Extract the (x, y) coordinate from the center of the cell holding the provided text.  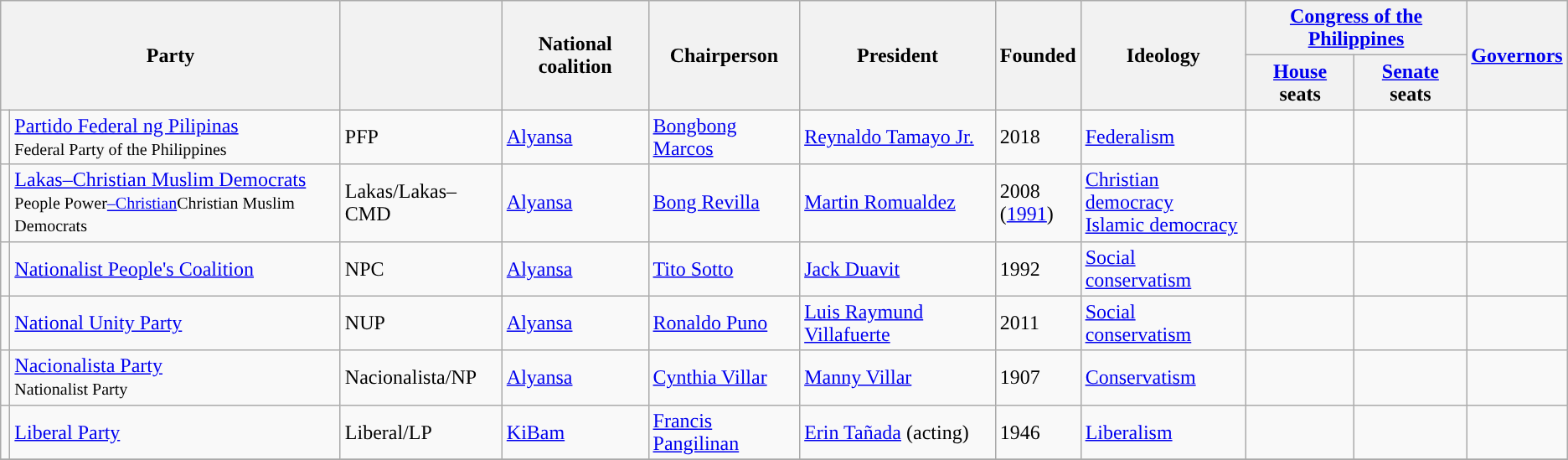
KiBam (575, 432)
Conservatism (1163, 377)
Nacionalista/NP (420, 377)
1946 (1038, 432)
Liberal/LP (420, 432)
Chairperson (724, 55)
Liberalism (1163, 432)
Partido Federal ng PilipinasFederal Party of the Philippines (175, 137)
Martin Romualdez (898, 203)
Ideology (1163, 55)
1907 (1038, 377)
Governors (1517, 55)
Congress of the Philippines (1355, 28)
2008(1991) (1038, 203)
Nacionalista PartyNationalist Party (175, 377)
Nationalist People's Coalition (175, 268)
Erin Tañada (acting) (898, 432)
Party (171, 55)
Francis Pangilinan (724, 432)
PFP (420, 137)
NPC (420, 268)
National Unity Party (175, 323)
Founded (1038, 55)
Manny Villar (898, 377)
Bong Revilla (724, 203)
1992 (1038, 268)
Liberal Party (175, 432)
Ronaldo Puno (724, 323)
Lakas–Christian Muslim DemocratsPeople Power–ChristianChristian Muslim Democrats (175, 203)
Christian democracyIslamic democracy (1163, 203)
2018 (1038, 137)
Senate seats (1411, 82)
2011 (1038, 323)
Federalism (1163, 137)
President (898, 55)
National coalition (575, 55)
NUP (420, 323)
Tito Sotto (724, 268)
Reynaldo Tamayo Jr. (898, 137)
House seats (1300, 82)
Luis Raymund Villafuerte (898, 323)
Lakas/Lakas–CMD (420, 203)
Bongbong Marcos (724, 137)
Cynthia Villar (724, 377)
Jack Duavit (898, 268)
